Output the (x, y) coordinate of the center of the cell containing the given text.  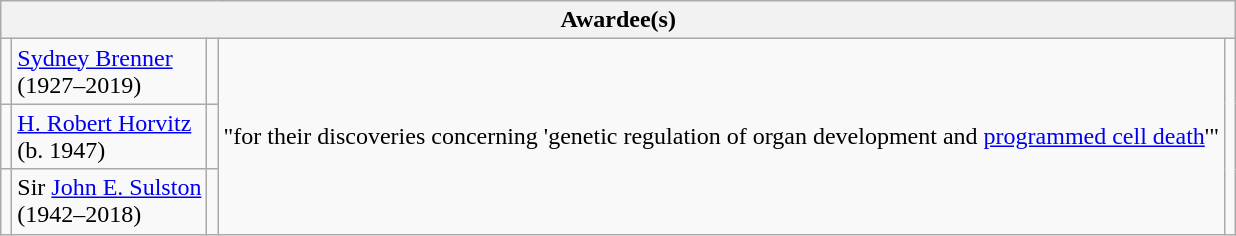
Sydney Brenner(1927–2019) (110, 72)
H. Robert Horvitz(b. 1947) (110, 136)
Awardee(s) (618, 20)
"for their discoveries concerning 'genetic regulation of organ development and programmed cell death'" (722, 136)
Sir John E. Sulston(1942–2018) (110, 202)
